Detect which cell encompasses the target text, then output its [X, Y] center coordinate. 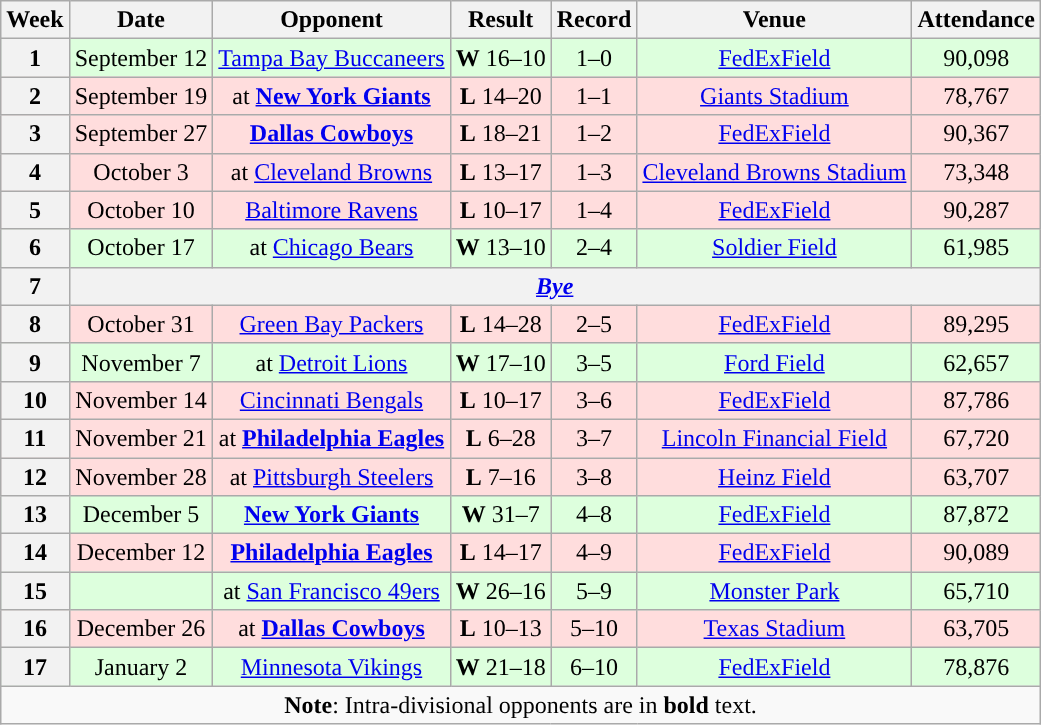
Heinz Field [774, 477]
W 13–10 [500, 248]
1–2 [594, 134]
Monster Park [774, 591]
63,705 [976, 629]
L 10–13 [500, 629]
5–9 [594, 591]
13 [35, 515]
67,720 [976, 438]
Cleveland Browns Stadium [774, 172]
87,872 [976, 515]
90,089 [976, 553]
December 12 [141, 553]
62,657 [976, 362]
W 21–18 [500, 667]
11 [35, 438]
at Dallas Cowboys [332, 629]
at Detroit Lions [332, 362]
W 16–10 [500, 58]
16 [35, 629]
L 7–16 [500, 477]
1–4 [594, 210]
Tampa Bay Buccaneers [332, 58]
6–10 [594, 667]
at Philadelphia Eagles [332, 438]
3–7 [594, 438]
1–3 [594, 172]
10 [35, 400]
W 26–16 [500, 591]
Record [594, 20]
7 [35, 286]
63,707 [976, 477]
Venue [774, 20]
3–6 [594, 400]
Date [141, 20]
78,767 [976, 96]
Opponent [332, 20]
November 7 [141, 362]
L 6–28 [500, 438]
4–8 [594, 515]
87,786 [976, 400]
at New York Giants [332, 96]
1 [35, 58]
8 [35, 324]
November 21 [141, 438]
New York Giants [332, 515]
4–9 [594, 553]
90,287 [976, 210]
October 31 [141, 324]
3 [35, 134]
at Pittsburgh Steelers [332, 477]
September 12 [141, 58]
Giants Stadium [774, 96]
November 14 [141, 400]
L 18–21 [500, 134]
5–10 [594, 629]
89,295 [976, 324]
October 10 [141, 210]
Dallas Cowboys [332, 134]
90,367 [976, 134]
Result [500, 20]
17 [35, 667]
L 14–20 [500, 96]
Minnesota Vikings [332, 667]
November 28 [141, 477]
5 [35, 210]
90,098 [976, 58]
6 [35, 248]
Soldier Field [774, 248]
14 [35, 553]
73,348 [976, 172]
Cincinnati Bengals [332, 400]
1–0 [594, 58]
W 31–7 [500, 515]
Ford Field [774, 362]
15 [35, 591]
3–5 [594, 362]
September 27 [141, 134]
2–4 [594, 248]
L 14–17 [500, 553]
W 17–10 [500, 362]
78,876 [976, 667]
Bye [554, 286]
Attendance [976, 20]
at Cleveland Browns [332, 172]
Lincoln Financial Field [774, 438]
61,985 [976, 248]
3–8 [594, 477]
1–1 [594, 96]
Texas Stadium [774, 629]
December 26 [141, 629]
at San Francisco 49ers [332, 591]
October 3 [141, 172]
12 [35, 477]
Week [35, 20]
Philadelphia Eagles [332, 553]
at Chicago Bears [332, 248]
Green Bay Packers [332, 324]
L 13–17 [500, 172]
September 19 [141, 96]
December 5 [141, 515]
L 14–28 [500, 324]
9 [35, 362]
2–5 [594, 324]
Note: Intra-divisional opponents are in bold text. [521, 705]
65,710 [976, 591]
2 [35, 96]
Baltimore Ravens [332, 210]
4 [35, 172]
October 17 [141, 248]
January 2 [141, 667]
